Provide the [x, y] coordinate of the cell's center where the given text is located.  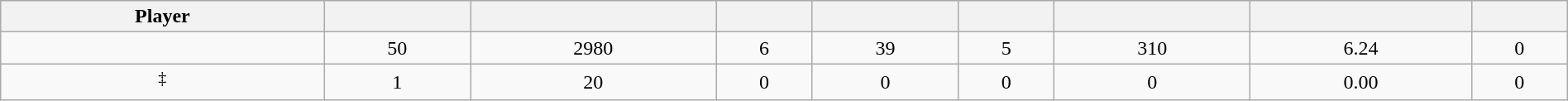
‡ [162, 83]
310 [1153, 48]
0.00 [1361, 83]
6.24 [1361, 48]
1 [397, 83]
6 [764, 48]
50 [397, 48]
20 [594, 83]
39 [885, 48]
5 [1006, 48]
2980 [594, 48]
Player [162, 17]
